Return [x, y] of the center of cell containing provided text 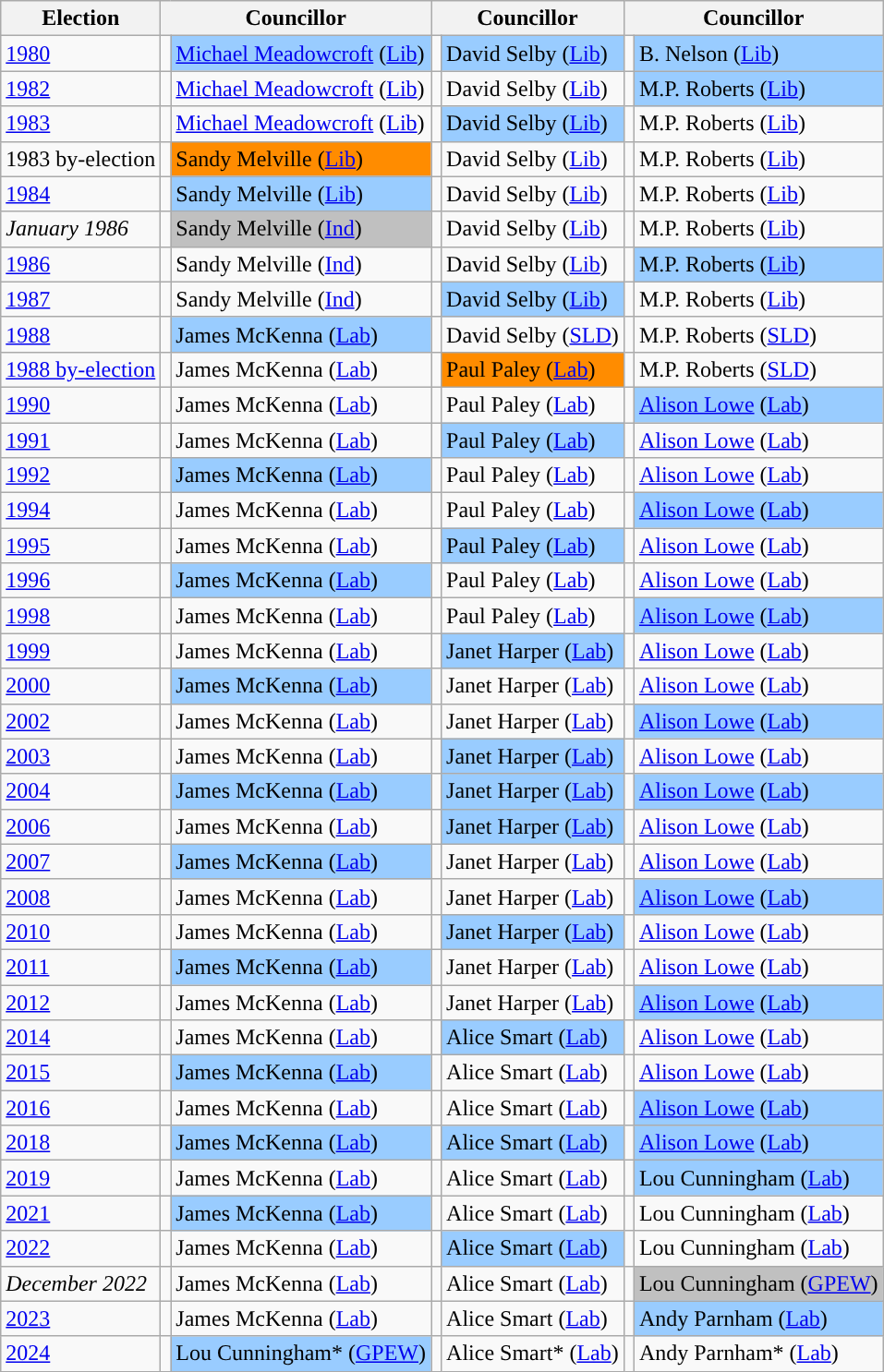
2002 [81, 721]
Andy Parnham (Lab) [758, 1318]
1996 [81, 581]
1994 [81, 511]
David Selby (SLD) [533, 334]
2004 [81, 791]
1999 [81, 651]
2006 [81, 826]
1990 [81, 404]
1984 [81, 194]
2012 [81, 1002]
2014 [81, 1038]
1991 [81, 440]
January 1986 [81, 229]
2023 [81, 1318]
2003 [81, 756]
Alice Smart* (Lab) [533, 1354]
1982 [81, 89]
2011 [81, 967]
2018 [81, 1143]
December 2022 [81, 1283]
1998 [81, 616]
2015 [81, 1073]
2008 [81, 897]
1983 [81, 124]
Lou Cunningham (GPEW) [758, 1283]
B. Nelson (Lib) [758, 54]
1983 by-election [81, 159]
2010 [81, 932]
2022 [81, 1248]
Lou Cunningham* (GPEW) [301, 1354]
2000 [81, 686]
1980 [81, 54]
2016 [81, 1108]
1986 [81, 264]
1992 [81, 475]
Andy Parnham* (Lab) [758, 1354]
2019 [81, 1178]
2007 [81, 861]
2024 [81, 1354]
Election [81, 18]
1988 by-election [81, 369]
1988 [81, 334]
2021 [81, 1213]
1987 [81, 299]
1995 [81, 546]
